For the text-containing cell, return its midpoint in [x, y] coordinate format. 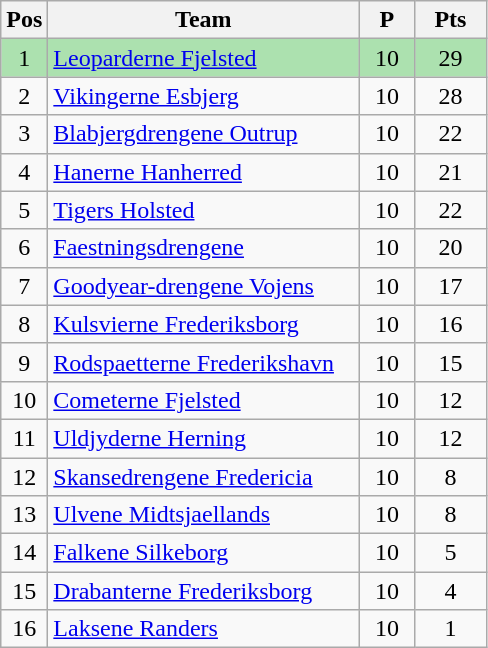
Goodyear-drengene Vojens [204, 286]
Rodspaetterne Frederikshavn [204, 362]
Faestningsdrengene [204, 248]
Uldjyderne Herning [204, 438]
21 [450, 172]
6 [24, 248]
9 [24, 362]
11 [24, 438]
3 [24, 134]
20 [450, 248]
Laksene Randers [204, 629]
13 [24, 515]
Pts [450, 20]
P [387, 20]
Hanerne Hanherred [204, 172]
Ulvene Midtsjaellands [204, 515]
Skansedrengene Fredericia [204, 477]
29 [450, 58]
Pos [24, 20]
Tigers Holsted [204, 210]
Kulsvierne Frederiksborg [204, 324]
Falkene Silkeborg [204, 553]
Blabjergdrengene Outrup [204, 134]
14 [24, 553]
7 [24, 286]
Leoparderne Fjelsted [204, 58]
Vikingerne Esbjerg [204, 96]
Cometerne Fjelsted [204, 400]
Team [204, 20]
28 [450, 96]
Drabanterne Frederiksborg [204, 591]
17 [450, 286]
2 [24, 96]
